Return the (X, Y) coordinate for the center point of the cell that contains the specified text.  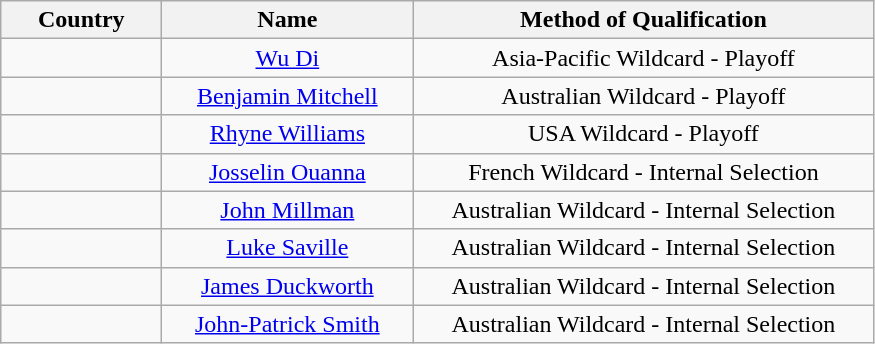
Asia-Pacific Wildcard - Playoff (644, 58)
John-Patrick Smith (288, 324)
John Millman (288, 210)
French Wildcard - Internal Selection (644, 172)
James Duckworth (288, 286)
Josselin Ouanna (288, 172)
Benjamin Mitchell (288, 96)
Name (288, 20)
Australian Wildcard - Playoff (644, 96)
Wu Di (288, 58)
Method of Qualification (644, 20)
Luke Saville (288, 248)
USA Wildcard - Playoff (644, 134)
Rhyne Williams (288, 134)
Country (82, 20)
